Capture the cell that displays the provided text and extract its [x, y] central coordinate. 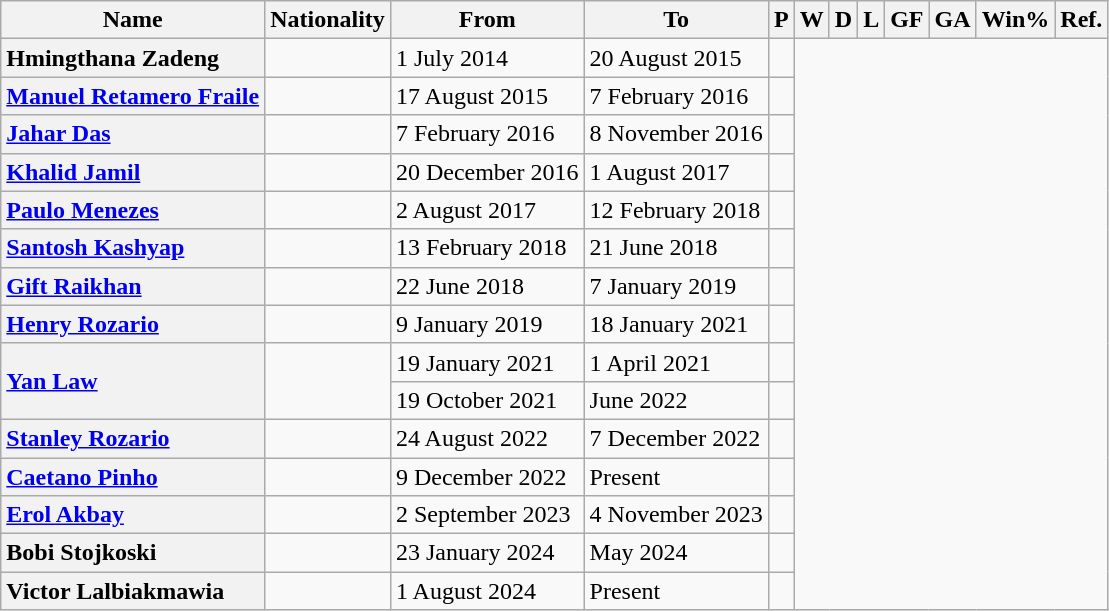
22 June 2018 [487, 286]
19 October 2021 [487, 400]
2 September 2023 [487, 515]
Win% [1016, 20]
GF [907, 20]
Hmingthana Zadeng [133, 58]
23 January 2024 [487, 553]
Stanley Rozario [133, 438]
Santosh Kashyap [133, 248]
D [843, 20]
1 August 2024 [487, 591]
W [812, 20]
1 July 2014 [487, 58]
Henry Rozario [133, 324]
4 November 2023 [676, 515]
19 January 2021 [487, 362]
Nationality [328, 20]
P [781, 20]
21 June 2018 [676, 248]
Caetano Pinho [133, 477]
Jahar Das [133, 134]
L [872, 20]
20 December 2016 [487, 172]
9 January 2019 [487, 324]
17 August 2015 [487, 96]
20 August 2015 [676, 58]
7 December 2022 [676, 438]
Paulo Menezes [133, 210]
June 2022 [676, 400]
GA [952, 20]
From [487, 20]
Erol Akbay [133, 515]
Khalid Jamil [133, 172]
Gift Raikhan [133, 286]
7 January 2019 [676, 286]
8 November 2016 [676, 134]
24 August 2022 [487, 438]
To [676, 20]
Ref. [1082, 20]
1 April 2021 [676, 362]
9 December 2022 [487, 477]
1 August 2017 [676, 172]
May 2024 [676, 553]
Victor Lalbiakmawia [133, 591]
Name [133, 20]
Bobi Stojkoski [133, 553]
18 January 2021 [676, 324]
12 February 2018 [676, 210]
Yan Law [133, 381]
Manuel Retamero Fraile [133, 96]
2 August 2017 [487, 210]
13 February 2018 [487, 248]
